Capture the cell that displays the provided text and extract its (X, Y) central coordinate. 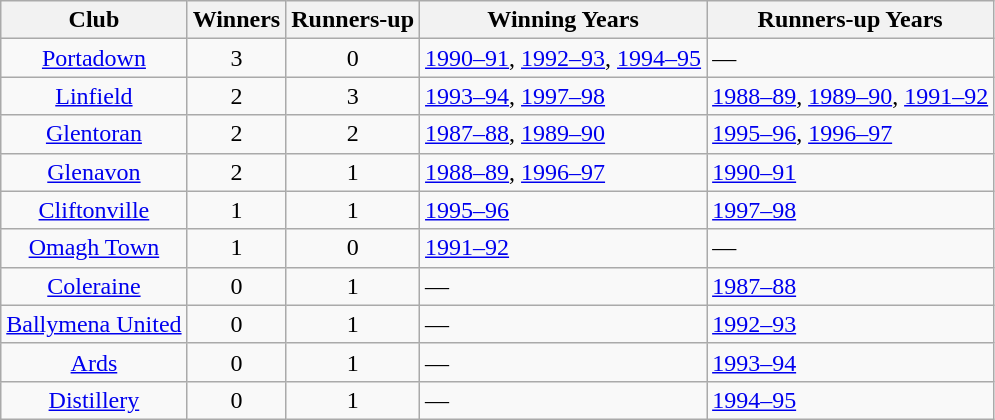
Glentoran (94, 134)
1994–95 (850, 400)
Coleraine (94, 286)
Glenavon (94, 172)
1995–96, 1996–97 (850, 134)
1992–93 (850, 324)
1987–88 (850, 286)
Ballymena United (94, 324)
1988–89, 1989–90, 1991–92 (850, 96)
1990–91 (850, 172)
1988–89, 1996–97 (564, 172)
1987–88, 1989–90 (564, 134)
1993–94 (850, 362)
Distillery (94, 400)
1995–96 (564, 210)
1991–92 (564, 248)
Winners (236, 20)
Omagh Town (94, 248)
Club (94, 20)
Cliftonville (94, 210)
1993–94, 1997–98 (564, 96)
Winning Years (564, 20)
Ards (94, 362)
1990–91, 1992–93, 1994–95 (564, 58)
1997–98 (850, 210)
Runners-up Years (850, 20)
Linfield (94, 96)
Portadown (94, 58)
Runners-up (353, 20)
